Identify which cell holds the provided text, then report its [x, y] central coordinate. 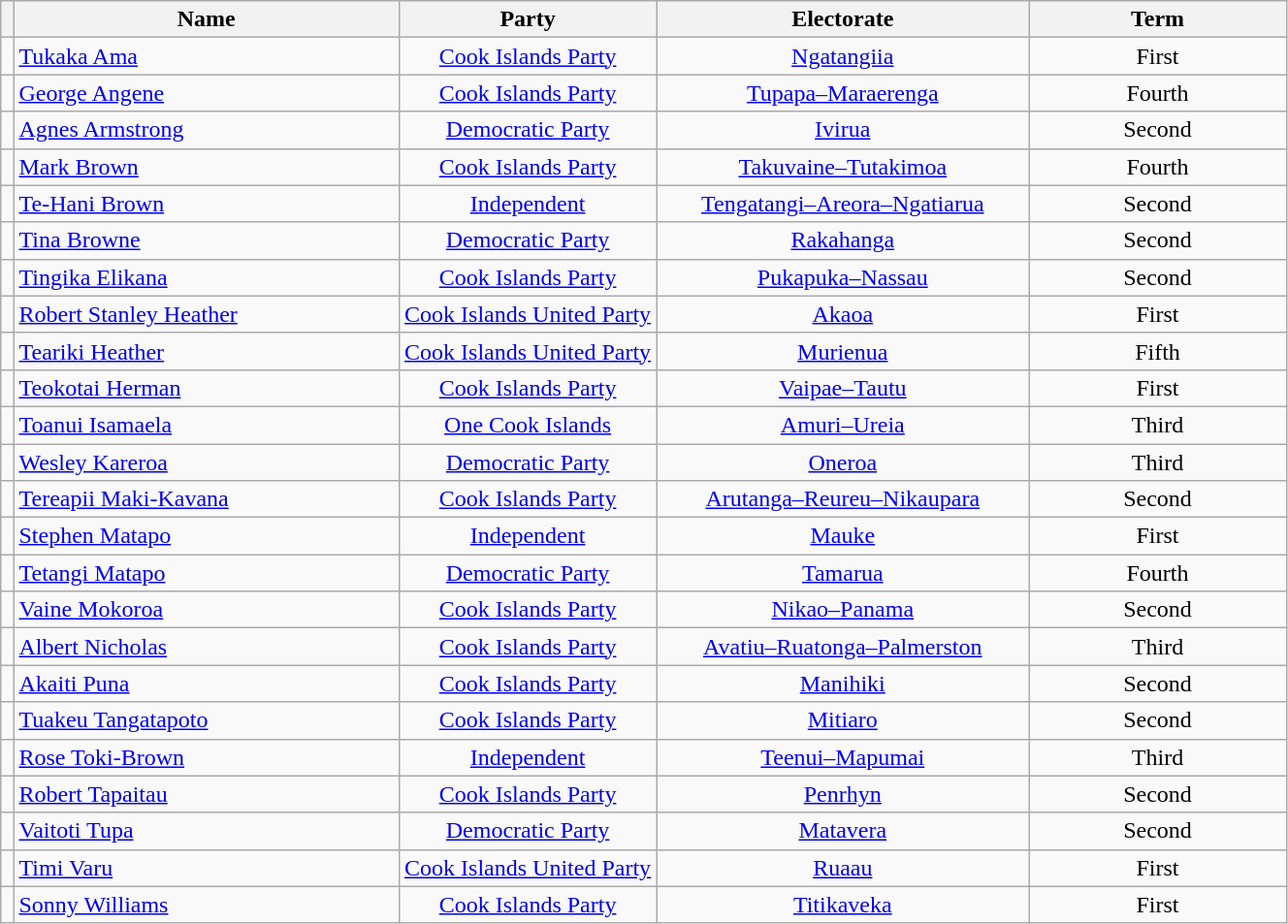
Ngatangiia [843, 56]
Akaoa [843, 314]
Toanui Isamaela [207, 425]
Titikaveka [843, 905]
Tamarua [843, 573]
Electorate [843, 19]
Party [528, 19]
Mark Brown [207, 167]
Agnes Armstrong [207, 130]
Te-Hani Brown [207, 204]
Wesley Kareroa [207, 462]
Tetangi Matapo [207, 573]
Arutanga–Reureu–Nikaupara [843, 499]
Teokotai Herman [207, 388]
Penrhyn [843, 794]
Name [207, 19]
George Angene [207, 93]
Rose Toki-Brown [207, 757]
Akaiti Puna [207, 684]
Timi Varu [207, 868]
Teenui–Mapumai [843, 757]
Ivirua [843, 130]
Tingika Elikana [207, 277]
Pukapuka–Nassau [843, 277]
Matavera [843, 831]
Mitiaro [843, 720]
Robert Stanley Heather [207, 314]
Tengatangi–Areora–Ngatiarua [843, 204]
Ruaau [843, 868]
One Cook Islands [528, 425]
Rakahanga [843, 240]
Albert Nicholas [207, 647]
Avatiu–Ruatonga–Palmerston [843, 647]
Fifth [1158, 351]
Tuakeu Tangatapoto [207, 720]
Murienua [843, 351]
Teariki Heather [207, 351]
Mauke [843, 536]
Manihiki [843, 684]
Stephen Matapo [207, 536]
Vaipae–Tautu [843, 388]
Tupapa–Maraerenga [843, 93]
Tina Browne [207, 240]
Amuri–Ureia [843, 425]
Tukaka Ama [207, 56]
Tereapii Maki-Kavana [207, 499]
Takuvaine–Tutakimoa [843, 167]
Robert Tapaitau [207, 794]
Nikao–Panama [843, 610]
Vaitoti Tupa [207, 831]
Sonny Williams [207, 905]
Vaine Mokoroa [207, 610]
Oneroa [843, 462]
Term [1158, 19]
